Locate the cell with the specified text and output its [x, y] center coordinate. 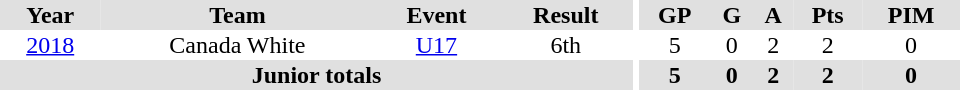
U17 [436, 45]
A [773, 15]
Junior totals [316, 75]
6th [566, 45]
Team [237, 15]
G [732, 15]
Event [436, 15]
Canada White [237, 45]
GP [675, 15]
Result [566, 15]
Year [50, 15]
Pts [828, 15]
2018 [50, 45]
PIM [911, 15]
